Pinpoint the cell where the given text exists, returning its [x, y] midpoint coordinate. 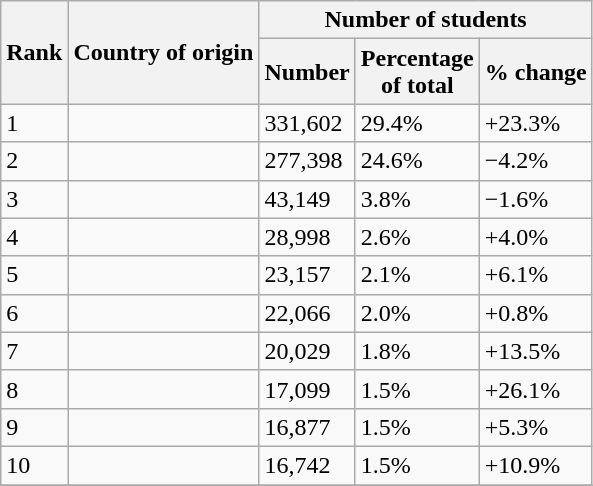
16,742 [307, 465]
+13.5% [536, 351]
1 [34, 123]
8 [34, 389]
−4.2% [536, 161]
2 [34, 161]
3.8% [417, 199]
2.6% [417, 237]
1.8% [417, 351]
23,157 [307, 275]
17,099 [307, 389]
+4.0% [536, 237]
Number of students [426, 20]
+0.8% [536, 313]
9 [34, 427]
2.0% [417, 313]
331,602 [307, 123]
+23.3% [536, 123]
Number [307, 72]
Country of origin [164, 52]
29.4% [417, 123]
−1.6% [536, 199]
24.6% [417, 161]
2.1% [417, 275]
28,998 [307, 237]
6 [34, 313]
Percentageof total [417, 72]
22,066 [307, 313]
277,398 [307, 161]
5 [34, 275]
+6.1% [536, 275]
20,029 [307, 351]
7 [34, 351]
43,149 [307, 199]
3 [34, 199]
Rank [34, 52]
16,877 [307, 427]
+5.3% [536, 427]
% change [536, 72]
+10.9% [536, 465]
4 [34, 237]
+26.1% [536, 389]
10 [34, 465]
